From the cell containing the given text, extract its center point as (X, Y) coordinate. 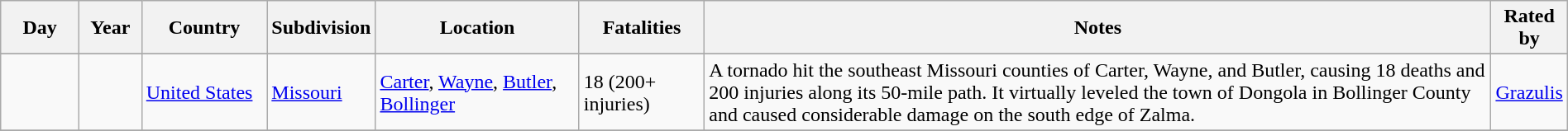
18 (200+ injuries) (642, 92)
Rated by (1529, 28)
Carter, Wayne, Butler, Bollinger (477, 92)
Year (110, 28)
Subdivision (321, 28)
Missouri (321, 92)
Day (40, 28)
Notes (1098, 28)
United States (204, 92)
Fatalities (642, 28)
Grazulis (1529, 92)
Country (204, 28)
Location (477, 28)
